Determine the (x, y) coordinate at the center of the cell enclosing the given text.  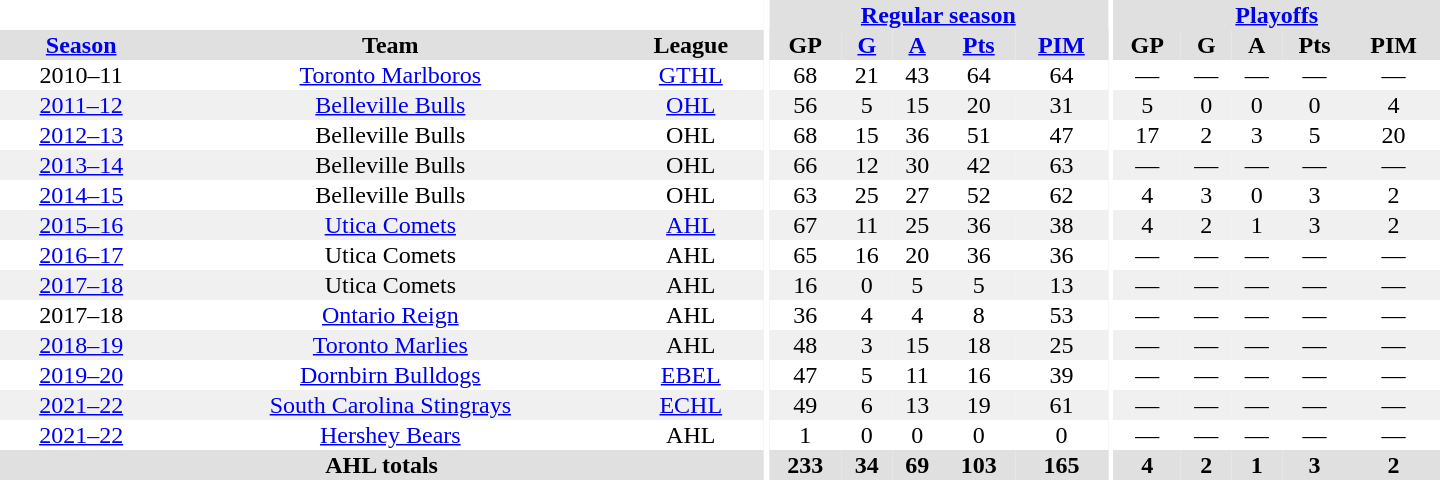
8 (978, 315)
6 (867, 405)
67 (806, 225)
66 (806, 165)
League (690, 45)
39 (1062, 375)
2013–14 (81, 165)
165 (1062, 465)
34 (867, 465)
Ontario Reign (390, 315)
18 (978, 345)
51 (978, 135)
2010–11 (81, 75)
2018–19 (81, 345)
Regular season (938, 15)
2016–17 (81, 255)
42 (978, 165)
21 (867, 75)
19 (978, 405)
48 (806, 345)
Toronto Marlies (390, 345)
43 (917, 75)
49 (806, 405)
2011–12 (81, 105)
Dornbirn Bulldogs (390, 375)
2012–13 (81, 135)
56 (806, 105)
Playoffs (1276, 15)
2014–15 (81, 195)
2019–20 (81, 375)
52 (978, 195)
GTHL (690, 75)
AHL totals (382, 465)
Toronto Marlboros (390, 75)
38 (1062, 225)
17 (1147, 135)
233 (806, 465)
103 (978, 465)
EBEL (690, 375)
31 (1062, 105)
Season (81, 45)
2015–16 (81, 225)
69 (917, 465)
53 (1062, 315)
30 (917, 165)
Team (390, 45)
61 (1062, 405)
South Carolina Stingrays (390, 405)
65 (806, 255)
12 (867, 165)
Hershey Bears (390, 435)
ECHL (690, 405)
27 (917, 195)
62 (1062, 195)
